Search for the cell housing the specified text and yield its [X, Y] center coordinate. 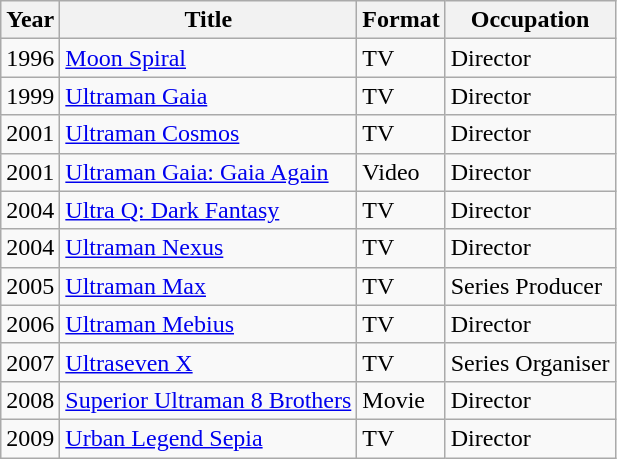
2008 [30, 400]
Ultraman Gaia [208, 96]
Format [401, 20]
Occupation [530, 20]
Movie [401, 400]
2005 [30, 286]
1999 [30, 96]
Ultraman Nexus [208, 248]
Ultraman Mebius [208, 324]
Ultraseven X [208, 362]
Ultra Q: Dark Fantasy [208, 210]
Moon Spiral [208, 58]
Superior Ultraman 8 Brothers [208, 400]
Video [401, 172]
Series Organiser [530, 362]
Year [30, 20]
Ultraman Gaia: Gaia Again [208, 172]
2006 [30, 324]
Series Producer [530, 286]
Urban Legend Sepia [208, 438]
Title [208, 20]
2007 [30, 362]
1996 [30, 58]
Ultraman Max [208, 286]
Ultraman Cosmos [208, 134]
2009 [30, 438]
